Find where the given text appears and provide that cell's center as [X, Y] coordinate. 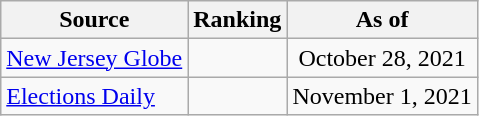
Elections Daily [94, 96]
Ranking [238, 20]
Source [94, 20]
November 1, 2021 [382, 96]
New Jersey Globe [94, 58]
As of [382, 20]
October 28, 2021 [382, 58]
